Scan for the cell matching the given text and deliver its [X, Y] coordinate at center. 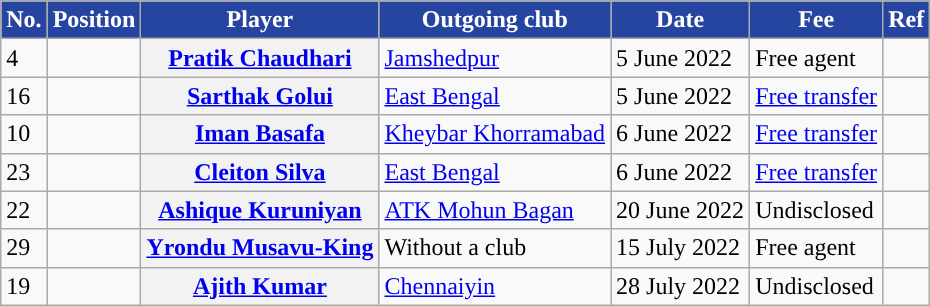
19 [24, 286]
4 [24, 58]
Ref [906, 20]
Date [680, 20]
Outgoing club [495, 20]
Kheybar Khorramabad [495, 134]
Fee [816, 20]
No. [24, 20]
Ashique Kuruniyan [260, 210]
Ajith Kumar [260, 286]
Iman Basafa [260, 134]
10 [24, 134]
15 July 2022 [680, 248]
Pratik Chaudhari [260, 58]
28 July 2022 [680, 286]
29 [24, 248]
Chennaiyin [495, 286]
Player [260, 20]
Yrondu Musavu-King [260, 248]
22 [24, 210]
20 June 2022 [680, 210]
Jamshedpur [495, 58]
ATK Mohun Bagan [495, 210]
Sarthak Golui [260, 96]
16 [24, 96]
23 [24, 172]
Without a club [495, 248]
Cleiton Silva [260, 172]
Position [94, 20]
